Return [X, Y] of the center of cell containing provided text 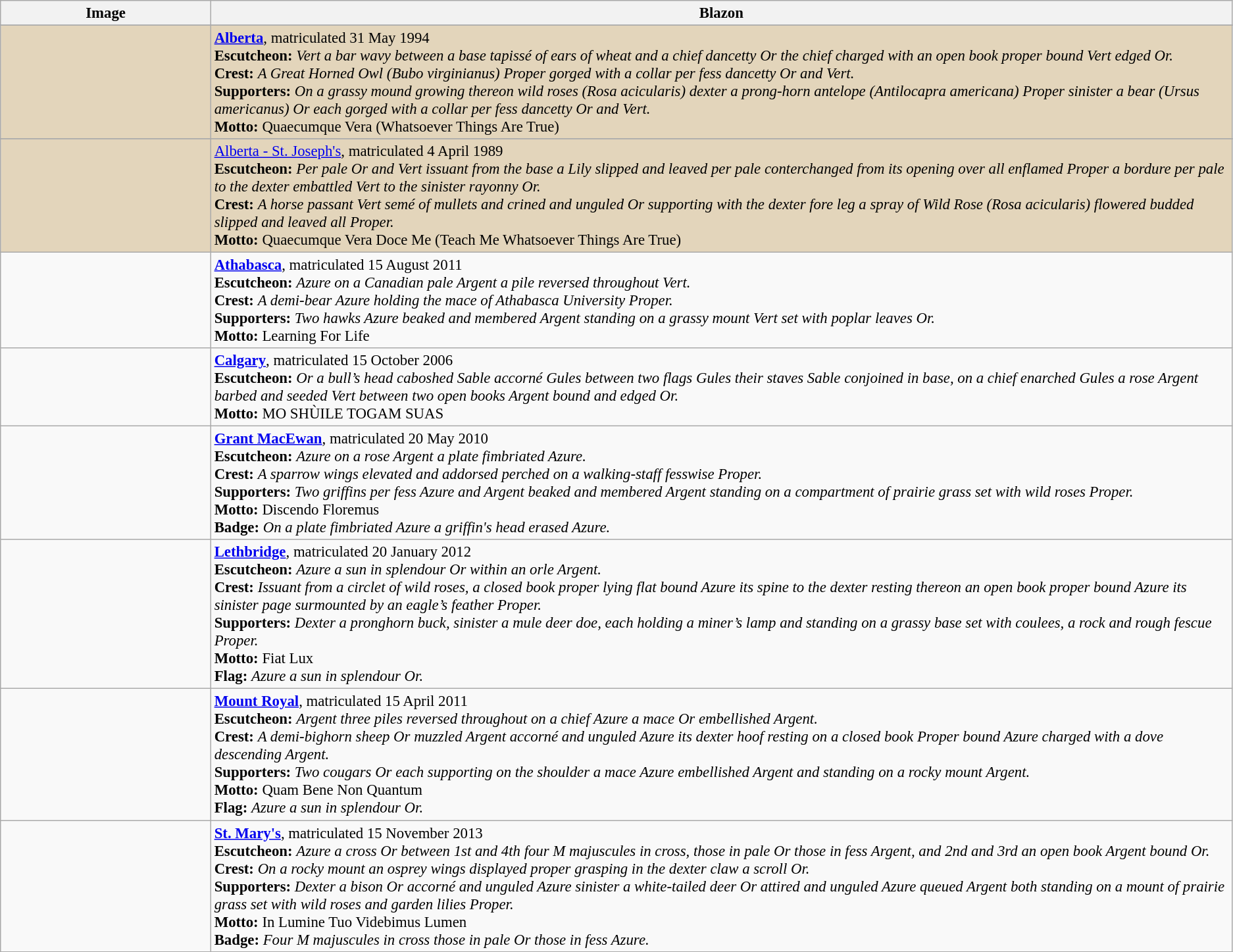
Image [106, 13]
Blazon [721, 13]
